Capture the cell that displays the provided text and extract its [X, Y] central coordinate. 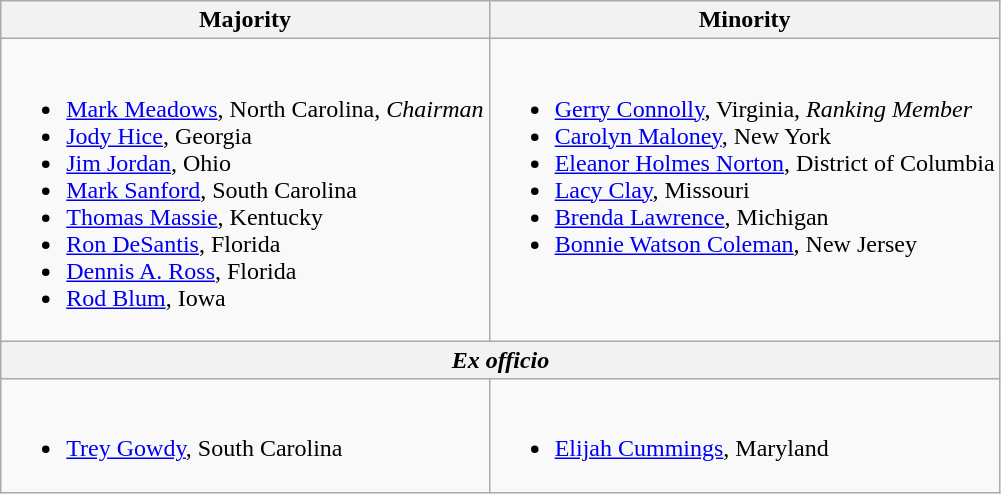
Majority [245, 20]
Trey Gowdy, South Carolina [245, 436]
Minority [744, 20]
Ex officio [500, 360]
Elijah Cummings, Maryland [744, 436]
